Extract the [x, y] coordinate from the center of the cell holding the provided text.  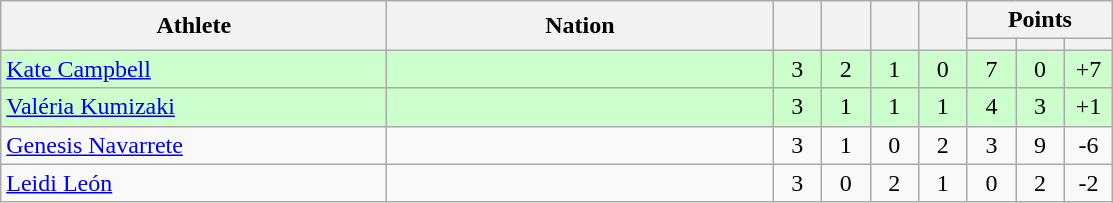
Kate Campbell [194, 69]
4 [992, 107]
Points [1040, 20]
Valéria Kumizaki [194, 107]
+1 [1088, 107]
Leidi León [194, 183]
Genesis Navarrete [194, 145]
Athlete [194, 26]
Nation [580, 26]
+7 [1088, 69]
-6 [1088, 145]
-2 [1088, 183]
9 [1040, 145]
7 [992, 69]
